Find where the given text appears and provide that cell's center as [x, y] coordinate. 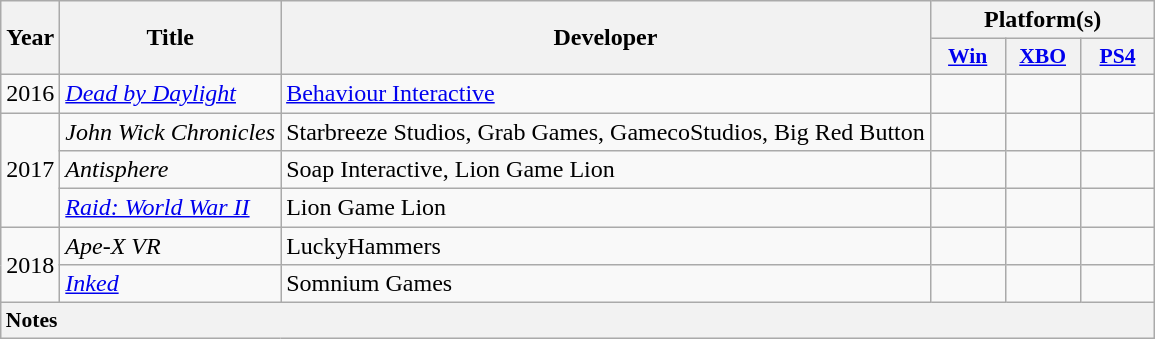
Title [170, 38]
Platform(s) [1042, 20]
Soap Interactive, Lion Game Lion [606, 170]
Ape-X VR [170, 246]
PS4 [1118, 57]
2017 [30, 169]
Win [968, 57]
Notes [578, 321]
LuckyHammers [606, 246]
XBO [1042, 57]
Antisphere [170, 170]
Year [30, 38]
Starbreeze Studios, Grab Games, GamecoStudios, Big Red Button [606, 131]
Raid: World War II [170, 208]
John Wick Chronicles [170, 131]
2016 [30, 93]
Dead by Daylight [170, 93]
Somnium Games [606, 284]
Inked [170, 284]
Lion Game Lion [606, 208]
Developer [606, 38]
2018 [30, 265]
Behaviour Interactive [606, 93]
